Return (X, Y) of the center of cell containing provided text 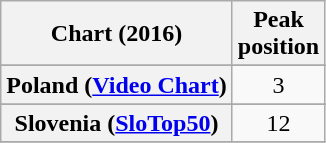
Slovenia (SloTop50) (117, 123)
Peakposition (278, 34)
Poland (Video Chart) (117, 85)
3 (278, 85)
12 (278, 123)
Chart (2016) (117, 34)
